For the text-containing cell, return its midpoint in [X, Y] coordinate format. 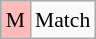
Match [62, 20]
M [16, 20]
